Scan for the cell matching the given text and deliver its [X, Y] coordinate at center. 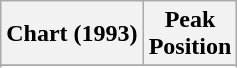
Chart (1993) [72, 34]
PeakPosition [190, 34]
